Find where the given text appears and provide that cell's center as [X, Y] coordinate. 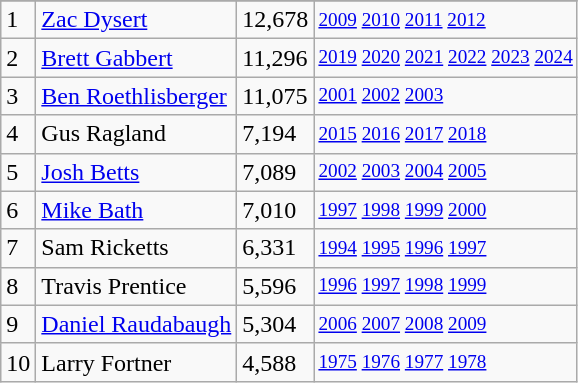
Brett Gabbert [136, 58]
Josh Betts [136, 172]
5,596 [276, 286]
7,010 [276, 210]
2006 2007 2008 2009 [446, 324]
2019 2020 2021 2022 2023 2024 [446, 58]
11,296 [276, 58]
10 [18, 362]
1975 1976 1977 1978 [446, 362]
Larry Fortner [136, 362]
2015 2016 2017 2018 [446, 134]
12,678 [276, 20]
Zac Dysert [136, 20]
11,075 [276, 96]
Ben Roethlisberger [136, 96]
7,089 [276, 172]
Gus Ragland [136, 134]
2001 2002 2003 [446, 96]
Mike Bath [136, 210]
4 [18, 134]
2002 2003 2004 2005 [446, 172]
Sam Ricketts [136, 248]
5,304 [276, 324]
6,331 [276, 248]
1 [18, 20]
7,194 [276, 134]
Travis Prentice [136, 286]
1996 1997 1998 1999 [446, 286]
4,588 [276, 362]
8 [18, 286]
1994 1995 1996 1997 [446, 248]
6 [18, 210]
9 [18, 324]
7 [18, 248]
Daniel Raudabaugh [136, 324]
1997 1998 1999 2000 [446, 210]
2009 2010 2011 2012 [446, 20]
3 [18, 96]
2 [18, 58]
5 [18, 172]
